Output the [x, y] coordinate of the center of the cell containing the given text.  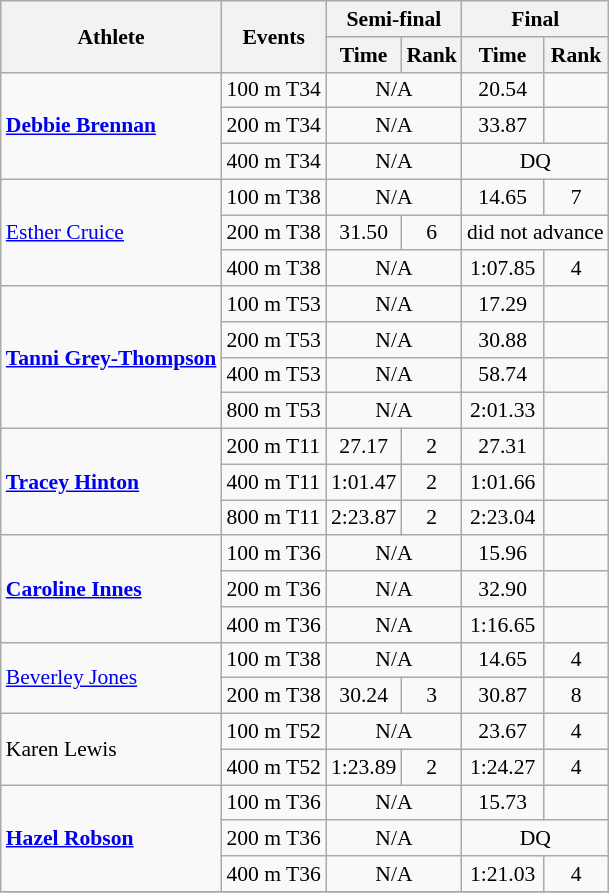
400 m T52 [273, 767]
30.88 [502, 340]
15.73 [502, 803]
Events [273, 36]
8 [576, 696]
100 m T34 [273, 90]
3 [432, 696]
27.31 [502, 447]
2:01.33 [502, 411]
1:23.89 [364, 767]
1:07.85 [502, 269]
400 m T11 [273, 482]
2:23.04 [502, 518]
400 m T38 [273, 269]
Karen Lewis [112, 750]
100 m T53 [273, 304]
23.67 [502, 732]
33.87 [502, 126]
58.74 [502, 375]
Hazel Robson [112, 838]
31.50 [364, 233]
32.90 [502, 589]
2:23.87 [364, 518]
did not advance [536, 233]
Esther Cruice [112, 232]
1:01.66 [502, 482]
1:16.65 [502, 625]
200 m T53 [273, 340]
15.96 [502, 554]
1:21.03 [502, 874]
Semi-final [394, 19]
27.17 [364, 447]
100 m T52 [273, 732]
800 m T11 [273, 518]
Caroline Innes [112, 590]
400 m T53 [273, 375]
800 m T53 [273, 411]
Tracey Hinton [112, 482]
200 m T11 [273, 447]
Debbie Brennan [112, 126]
30.87 [502, 696]
7 [576, 197]
200 m T34 [273, 126]
400 m T34 [273, 162]
Beverley Jones [112, 678]
1:24.27 [502, 767]
Athlete [112, 36]
Final [536, 19]
20.54 [502, 90]
6 [432, 233]
1:01.47 [364, 482]
30.24 [364, 696]
17.29 [502, 304]
Tanni Grey-Thompson [112, 357]
